Output the [X, Y] coordinate of the center of the cell containing the given text.  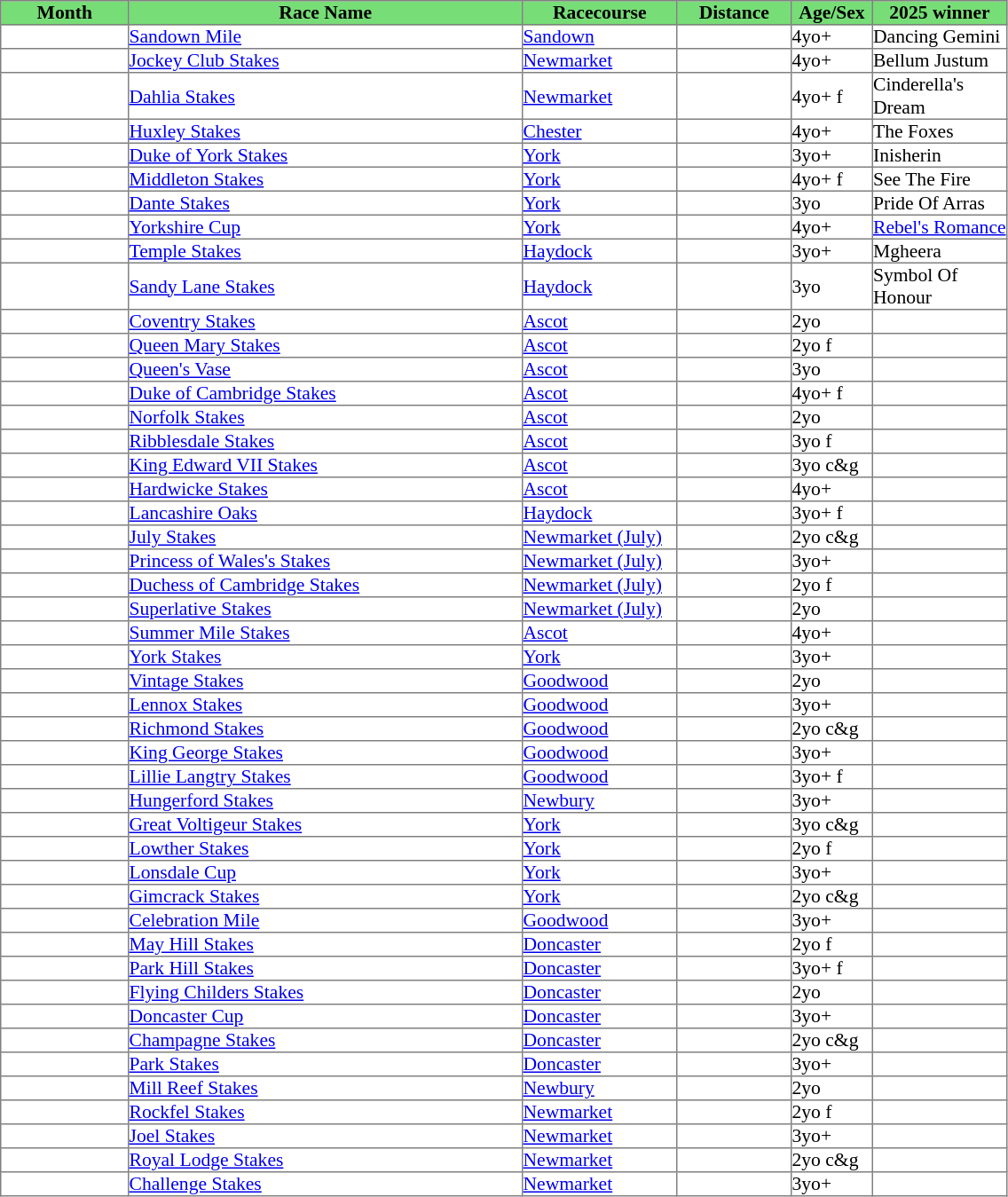
Norfolk Stakes [326, 417]
Ribblesdale Stakes [326, 442]
Joel Stakes [326, 1136]
May Hill Stakes [326, 944]
Lancashire Oaks [326, 513]
Celebration Mile [326, 921]
Middleton Stakes [326, 179]
Vintage Stakes [326, 681]
Sandown Mile [326, 37]
2025 winner [940, 12]
Queen Mary Stakes [326, 346]
Chester [600, 131]
3yo f [832, 442]
July Stakes [326, 538]
Rebel's Romance [940, 227]
Great Voltigeur Stakes [326, 825]
Park Stakes [326, 1065]
Doncaster Cup [326, 1017]
Princess of Wales's Stakes [326, 561]
Distance [735, 12]
King Edward VII Stakes [326, 465]
Dahlia Stakes [326, 96]
Lowther Stakes [326, 848]
Lennox Stakes [326, 705]
Age/Sex [832, 12]
Race Name [326, 12]
Summer Mile Stakes [326, 634]
Park Hill Stakes [326, 969]
Coventry Stakes [326, 321]
Lonsdale Cup [326, 873]
Gimcrack Stakes [326, 896]
Mill Reef Stakes [326, 1088]
Queen's Vase [326, 369]
King George Stakes [326, 752]
Sandown [600, 37]
Flying Childers Stakes [326, 992]
Huxley Stakes [326, 131]
See The Fire [940, 179]
Yorkshire Cup [326, 227]
Challenge Stakes [326, 1184]
Pride Of Arras [940, 202]
Month [65, 12]
Dante Stakes [326, 202]
Bellum Justum [940, 60]
Inisherin [940, 154]
Symbol Of Honour [940, 286]
Rockfel Stakes [326, 1113]
Dancing Gemini [940, 37]
Duchess of Cambridge Stakes [326, 586]
Richmond Stakes [326, 729]
Cinderella's Dream [940, 96]
Lillie Langtry Stakes [326, 777]
The Foxes [940, 131]
Racecourse [600, 12]
York Stakes [326, 657]
Duke of Cambridge Stakes [326, 394]
Hungerford Stakes [326, 800]
Hardwicke Stakes [326, 490]
Duke of York Stakes [326, 154]
Sandy Lane Stakes [326, 286]
Champagne Stakes [326, 1040]
Superlative Stakes [326, 609]
Royal Lodge Stakes [326, 1161]
Temple Stakes [326, 250]
Jockey Club Stakes [326, 60]
Mgheera [940, 250]
